Identify which cell holds the provided text, then report its [x, y] central coordinate. 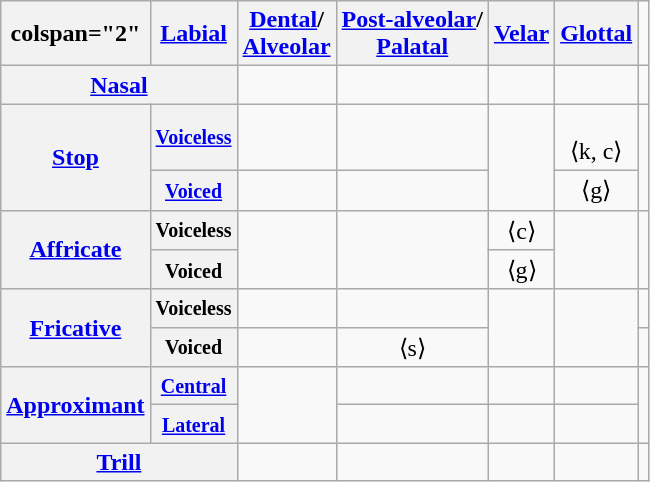
⟨c⟩ [521, 230]
Approximant [76, 405]
Central [194, 386]
⟨k, c⟩ [596, 138]
Fricative [76, 328]
Stop [76, 157]
Dental/Alveolar [286, 34]
⟨s⟩ [412, 347]
Post-alveolar/Palatal [412, 34]
Nasal [119, 85]
Affricate [76, 250]
Trill [119, 462]
colspan="2" [76, 34]
Lateral [194, 424]
Labial [194, 34]
Velar [521, 34]
Glottal [596, 34]
